Return (X, Y) of the center of cell containing provided text 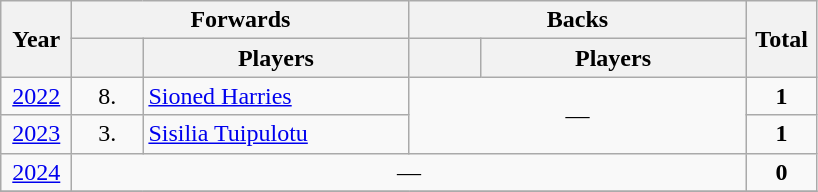
2022 (36, 96)
8. (108, 96)
2024 (36, 172)
Backs (578, 20)
Sisilia Tuipulotu (276, 134)
Total (782, 39)
2023 (36, 134)
0 (782, 172)
Year (36, 39)
Forwards (240, 20)
Sioned Harries (276, 96)
3. (108, 134)
